Pinpoint the cell where the given text exists, returning its [X, Y] midpoint coordinate. 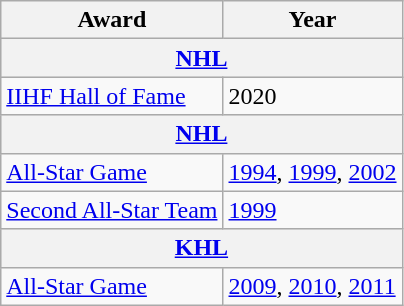
Second All-Star Team [112, 210]
2009, 2010, 2011 [312, 286]
1999 [312, 210]
1994, 1999, 2002 [312, 172]
Award [112, 20]
2020 [312, 96]
IIHF Hall of Fame [112, 96]
KHL [202, 248]
Year [312, 20]
